Detect which cell encompasses the target text, then output its [X, Y] center coordinate. 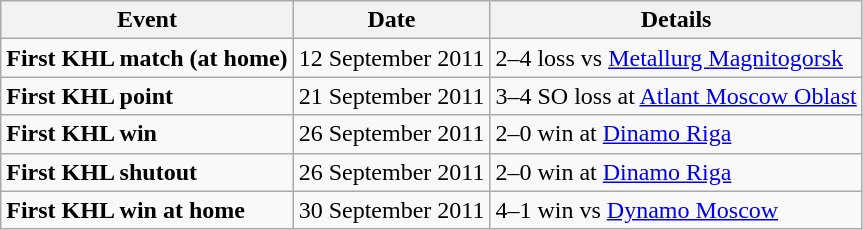
4–1 win vs Dynamo Moscow [676, 210]
Date [392, 20]
2–4 loss vs Metallurg Magnitogorsk [676, 58]
30 September 2011 [392, 210]
First KHL match (at home) [147, 58]
First KHL shutout [147, 172]
First KHL point [147, 96]
First KHL win [147, 134]
First KHL win at home [147, 210]
Details [676, 20]
21 September 2011 [392, 96]
3–4 SO loss at Atlant Moscow Oblast [676, 96]
Event [147, 20]
12 September 2011 [392, 58]
